For the text-containing cell, return its midpoint in [x, y] coordinate format. 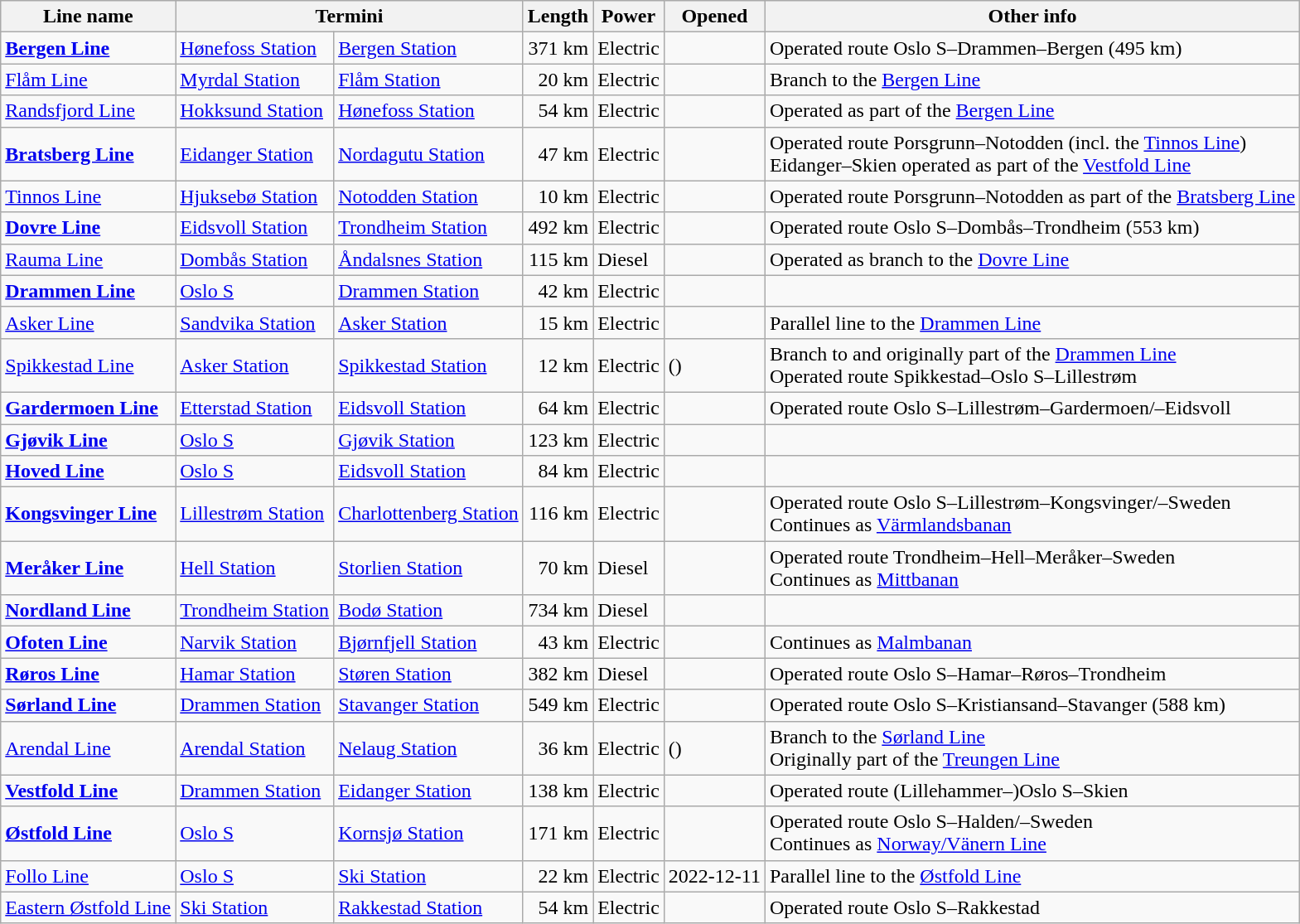
Follo Line [88, 876]
Nelaug Station [429, 747]
Østfold Line [88, 834]
Kongsvinger Line [88, 514]
Hoved Line [88, 472]
Length [558, 17]
Bjørnfjell Station [429, 642]
Operated route Oslo S–Lillestrøm–Gardermoen/–Eidsvoll [1032, 408]
Notodden Station [429, 196]
Other info [1032, 17]
Arendal Line [88, 747]
22 km [558, 876]
115 km [558, 259]
Hjuksebø Station [255, 196]
64 km [558, 408]
Hokksund Station [255, 111]
2022-12-11 [714, 876]
Parallel line to the Drammen Line [1032, 322]
Drammen Line [88, 291]
Operated route Oslo S–Kristiansand–Stavanger (588 km) [1032, 705]
Tinnos Line [88, 196]
Rauma Line [88, 259]
Branch to the Bergen Line [1032, 80]
Operated as branch to the Dovre Line [1032, 259]
Operated route (Lillehammer–)Oslo S–Skien [1032, 791]
Eastern Østfold Line [88, 907]
Sørland Line [88, 705]
Operated route Oslo S–Hamar–Røros–Trondheim [1032, 674]
10 km [558, 196]
70 km [558, 568]
Sandvika Station [255, 322]
Dombås Station [255, 259]
Lillestrøm Station [255, 514]
Gjøvik Station [429, 440]
Rakkestad Station [429, 907]
15 km [558, 322]
Parallel line to the Østfold Line [1032, 876]
Arendal Station [255, 747]
Continues as Malmbanan [1032, 642]
Charlottenberg Station [429, 514]
Operated route Oslo S–Dombås–Trondheim (553 km) [1032, 228]
Etterstad Station [255, 408]
Storlien Station [429, 568]
Meråker Line [88, 568]
42 km [558, 291]
382 km [558, 674]
Power [629, 17]
Operated route Oslo S–Drammen–Bergen (495 km) [1032, 48]
Støren Station [429, 674]
Ofoten Line [88, 642]
Operated as part of the Bergen Line [1032, 111]
20 km [558, 80]
Flåm Station [429, 80]
Gardermoen Line [88, 408]
Operated route Porsgrunn–Notodden as part of the Bratsberg Line [1032, 196]
Operated route Oslo S–Halden/–SwedenContinues as Norway/Vänern Line [1032, 834]
Flåm Line [88, 80]
492 km [558, 228]
Branch to and originally part of the Drammen LineOperated route Spikkestad–Oslo S–Lillestrøm [1032, 365]
549 km [558, 705]
Røros Line [88, 674]
Operated route Oslo S–Rakkestad [1032, 907]
Myrdal Station [255, 80]
Operated route Porsgrunn–Notodden (incl. the Tinnos Line)Eidanger–Skien operated as part of the Vestfold Line [1032, 154]
43 km [558, 642]
Spikkestad Line [88, 365]
116 km [558, 514]
Operated route Trondheim–Hell–Meråker–SwedenContinues as Mittbanan [1032, 568]
84 km [558, 472]
Åndalsnes Station [429, 259]
123 km [558, 440]
Bergen Station [429, 48]
Asker Line [88, 322]
Nordland Line [88, 611]
Branch to the Sørland LineOriginally part of the Treungen Line [1032, 747]
Spikkestad Station [429, 365]
Bergen Line [88, 48]
Line name [88, 17]
Stavanger Station [429, 705]
Hell Station [255, 568]
Vestfold Line [88, 791]
Dovre Line [88, 228]
Gjøvik Line [88, 440]
171 km [558, 834]
Randsfjord Line [88, 111]
47 km [558, 154]
138 km [558, 791]
36 km [558, 747]
734 km [558, 611]
Nordagutu Station [429, 154]
Operated route Oslo S–Lillestrøm–Kongsvinger/–SwedenContinues as Värmlandsbanan [1032, 514]
12 km [558, 365]
Termini [350, 17]
Opened [714, 17]
Kornsjø Station [429, 834]
Bratsberg Line [88, 154]
Bodø Station [429, 611]
Hamar Station [255, 674]
Narvik Station [255, 642]
371 km [558, 48]
